From the cell containing the given text, extract its center point as (x, y) coordinate. 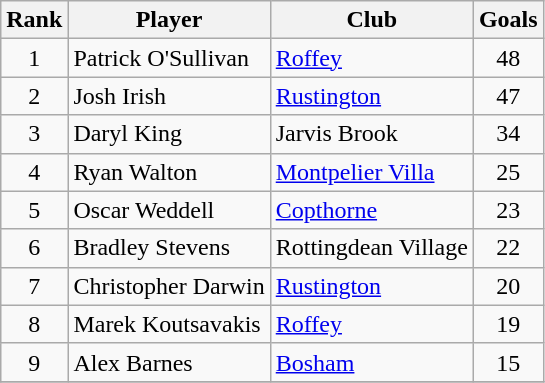
Jarvis Brook (372, 134)
8 (34, 324)
Patrick O'Sullivan (169, 58)
Josh Irish (169, 96)
15 (508, 362)
Player (169, 20)
Rank (34, 20)
5 (34, 210)
2 (34, 96)
25 (508, 172)
9 (34, 362)
47 (508, 96)
1 (34, 58)
34 (508, 134)
20 (508, 286)
22 (508, 248)
19 (508, 324)
48 (508, 58)
Bosham (372, 362)
Rottingdean Village (372, 248)
Alex Barnes (169, 362)
Daryl King (169, 134)
Ryan Walton (169, 172)
Goals (508, 20)
Club (372, 20)
Oscar Weddell (169, 210)
Bradley Stevens (169, 248)
Montpelier Villa (372, 172)
Marek Koutsavakis (169, 324)
23 (508, 210)
7 (34, 286)
6 (34, 248)
3 (34, 134)
Copthorne (372, 210)
Christopher Darwin (169, 286)
4 (34, 172)
